Return [X, Y] of the center of cell containing provided text 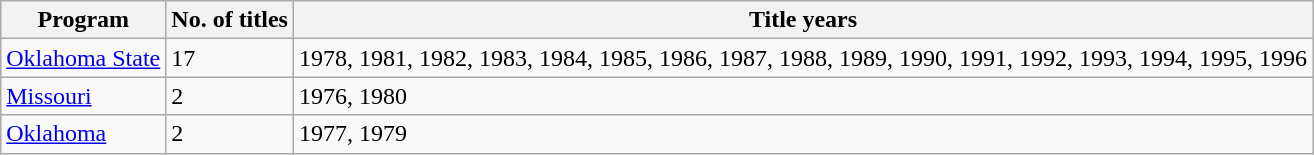
No. of titles [230, 20]
1978, 1981, 1982, 1983, 1984, 1985, 1986, 1987, 1988, 1989, 1990, 1991, 1992, 1993, 1994, 1995, 1996 [802, 58]
1977, 1979 [802, 134]
Program [84, 20]
Oklahoma State [84, 58]
Missouri [84, 96]
Title years [802, 20]
1976, 1980 [802, 96]
Oklahoma [84, 134]
17 [230, 58]
